Extract the (x, y) coordinate from the center of the cell holding the provided text.  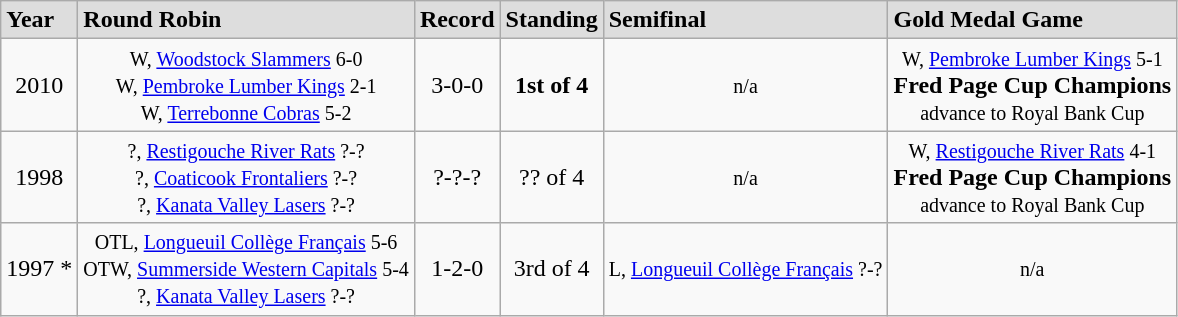
?, Restigouche River Rats ?-??, Coaticook Frontaliers ?-??, Kanata Valley Lasers ?-? (246, 177)
L, Longueuil Collège Français ?-? (746, 269)
Standing (552, 20)
OTL, Longueuil Collège Français 5-6OTW, Summerside Western Capitals 5-4?, Kanata Valley Lasers ?-? (246, 269)
Semifinal (746, 20)
W, Woodstock Slammers 6-0W, Pembroke Lumber Kings 2-1W, Terrebonne Cobras 5-2 (246, 85)
3rd of 4 (552, 269)
?? of 4 (552, 177)
1st of 4 (552, 85)
2010 (40, 85)
W, Pembroke Lumber Kings 5-1Fred Page Cup Champions advance to Royal Bank Cup (1032, 85)
Round Robin (246, 20)
1997 * (40, 269)
1-2-0 (457, 269)
Year (40, 20)
3-0-0 (457, 85)
?-?-? (457, 177)
W, Restigouche River Rats 4-1Fred Page Cup Champions advance to Royal Bank Cup (1032, 177)
1998 (40, 177)
Gold Medal Game (1032, 20)
Record (457, 20)
